Output the (x, y) coordinate of the center of the cell containing the given text.  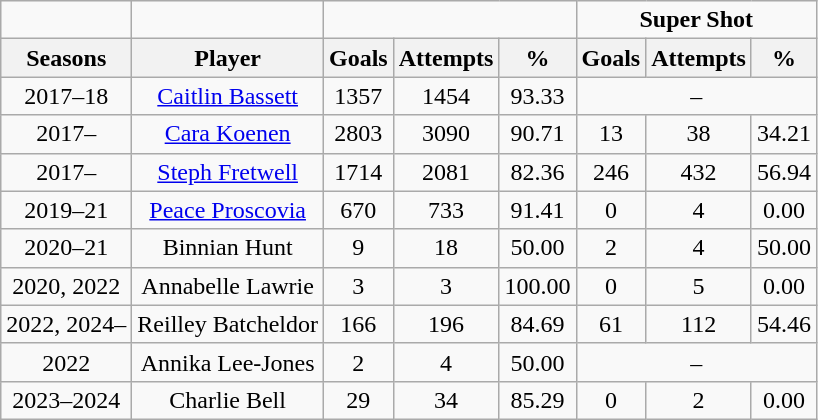
56.94 (784, 172)
670 (358, 210)
61 (611, 324)
2081 (446, 172)
Charlie Bell (228, 400)
85.29 (538, 400)
Cara Koenen (228, 134)
Player (228, 58)
38 (699, 134)
Super Shot (696, 20)
Annika Lee-Jones (228, 362)
54.46 (784, 324)
84.69 (538, 324)
Steph Fretwell (228, 172)
90.71 (538, 134)
733 (446, 210)
2017–18 (66, 96)
Binnian Hunt (228, 248)
18 (446, 248)
Annabelle Lawrie (228, 286)
246 (611, 172)
34.21 (784, 134)
13 (611, 134)
2020, 2022 (66, 286)
1454 (446, 96)
166 (358, 324)
5 (699, 286)
Peace Proscovia (228, 210)
Seasons (66, 58)
2022, 2024– (66, 324)
9 (358, 248)
Caitlin Bassett (228, 96)
2023–2024 (66, 400)
93.33 (538, 96)
100.00 (538, 286)
432 (699, 172)
2803 (358, 134)
2022 (66, 362)
1357 (358, 96)
112 (699, 324)
196 (446, 324)
34 (446, 400)
91.41 (538, 210)
3090 (446, 134)
82.36 (538, 172)
2019–21 (66, 210)
29 (358, 400)
1714 (358, 172)
2020–21 (66, 248)
Reilley Batcheldor (228, 324)
